Return the (X, Y) coordinate for the center point of the cell that contains the specified text.  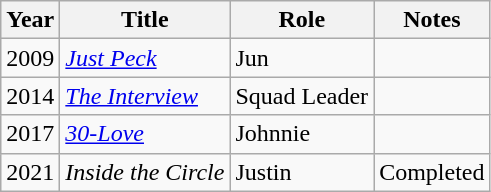
Johnnie (302, 134)
Notes (432, 20)
2009 (30, 58)
2017 (30, 134)
2014 (30, 96)
Role (302, 20)
2021 (30, 172)
The Interview (145, 96)
Title (145, 20)
Justin (302, 172)
Squad Leader (302, 96)
Year (30, 20)
Completed (432, 172)
Inside the Circle (145, 172)
Just Peck (145, 58)
30-Love (145, 134)
Jun (302, 58)
